From the cell containing the given text, extract its center point as (X, Y) coordinate. 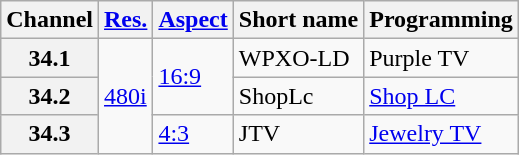
JTV (298, 134)
Aspect (193, 20)
480i (126, 96)
WPXO-LD (298, 58)
ShopLc (298, 96)
4:3 (193, 134)
Shop LC (442, 96)
34.3 (50, 134)
Purple TV (442, 58)
Programming (442, 20)
Jewelry TV (442, 134)
Short name (298, 20)
16:9 (193, 77)
Channel (50, 20)
34.1 (50, 58)
34.2 (50, 96)
Res. (126, 20)
